Scan for the cell matching the given text and deliver its [X, Y] coordinate at center. 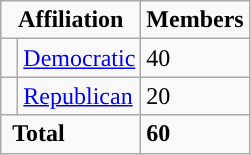
Democratic [80, 58]
40 [195, 58]
Republican [80, 96]
60 [195, 134]
Members [195, 20]
Total [71, 134]
Affiliation [71, 20]
20 [195, 96]
